From the cell containing the given text, extract its center point as [x, y] coordinate. 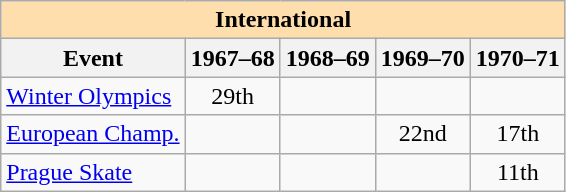
1967–68 [232, 58]
European Champ. [93, 134]
Winter Olympics [93, 96]
22nd [422, 134]
International [284, 20]
Event [93, 58]
1969–70 [422, 58]
17th [518, 134]
1968–69 [328, 58]
29th [232, 96]
1970–71 [518, 58]
11th [518, 172]
Prague Skate [93, 172]
